Locate the cell with the specified text and output its (x, y) center coordinate. 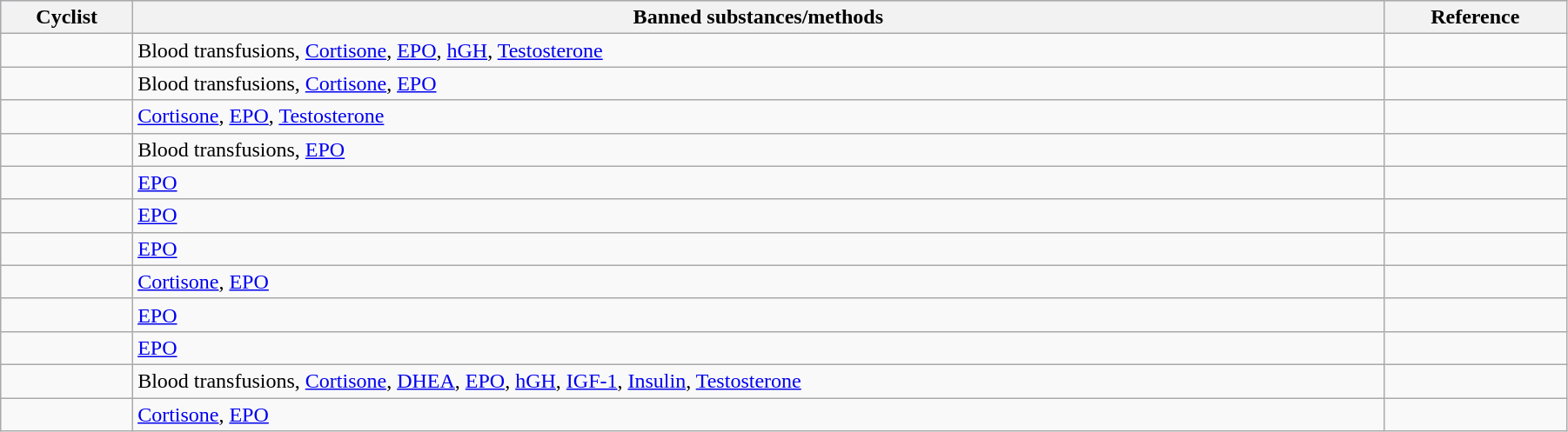
Blood transfusions, EPO (759, 150)
Blood transfusions, Cortisone, DHEA, EPO, hGH, IGF-1, Insulin, Testosterone (759, 381)
Blood transfusions, Cortisone, EPO, hGH, Testosterone (759, 50)
Blood transfusions, Cortisone, EPO (759, 83)
Cortisone, EPO, Testosterone (759, 116)
Cyclist (67, 17)
Reference (1475, 17)
Banned substances/methods (759, 17)
